Output the (X, Y) coordinate of the center of the cell containing the given text.  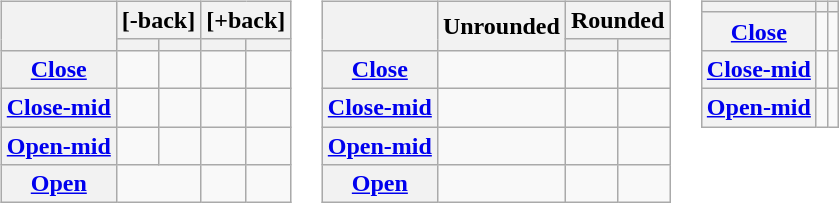
Unrounded (501, 26)
Rounded (617, 20)
[+back] (246, 20)
[-back] (158, 20)
